Detect which cell encompasses the target text, then output its [X, Y] center coordinate. 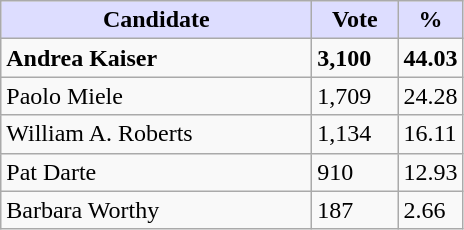
Vote [355, 20]
12.93 [430, 172]
Candidate [156, 20]
24.28 [430, 96]
910 [355, 172]
1,709 [355, 96]
Pat Darte [156, 172]
Paolo Miele [156, 96]
Andrea Kaiser [156, 58]
16.11 [430, 134]
% [430, 20]
3,100 [355, 58]
2.66 [430, 210]
Barbara Worthy [156, 210]
William A. Roberts [156, 134]
1,134 [355, 134]
44.03 [430, 58]
187 [355, 210]
